Detect which cell encompasses the target text, then output its (X, Y) center coordinate. 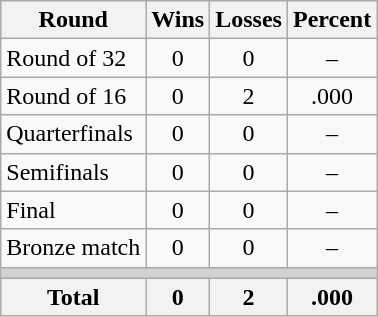
Quarterfinals (74, 134)
Final (74, 210)
Round of 16 (74, 96)
Round (74, 20)
Wins (178, 20)
Bronze match (74, 248)
Percent (332, 20)
Losses (249, 20)
Total (74, 297)
Semifinals (74, 172)
Round of 32 (74, 58)
